Detect which cell encompasses the target text, then output its [x, y] center coordinate. 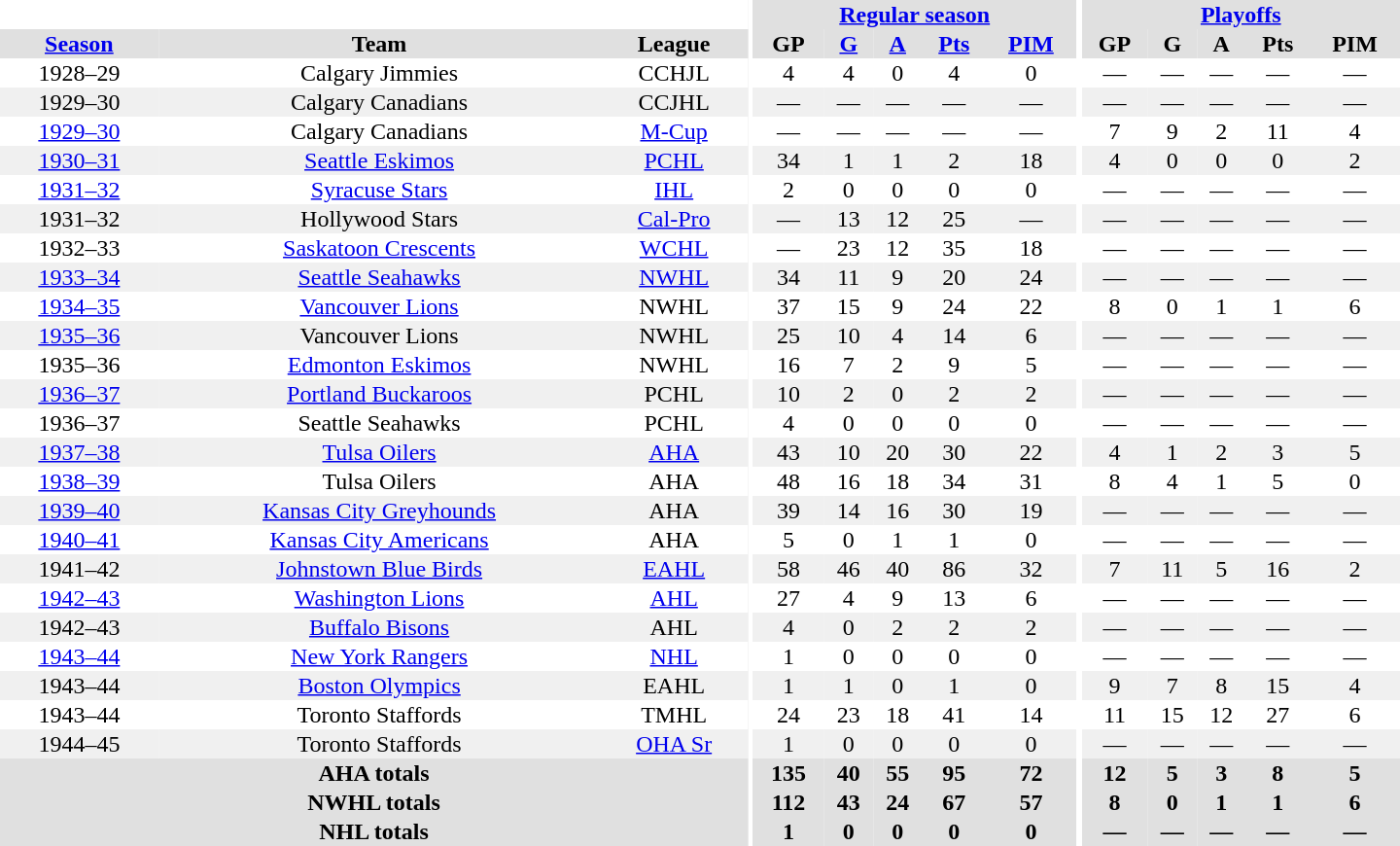
39 [789, 511]
55 [898, 773]
Playoffs [1241, 15]
46 [850, 569]
Team [379, 44]
1944–45 [80, 744]
1939–40 [80, 511]
New York Rangers [379, 656]
IHL [674, 190]
1938–39 [80, 481]
1937–38 [80, 452]
58 [789, 569]
72 [1031, 773]
League [674, 44]
Kansas City Americans [379, 540]
1934–35 [80, 306]
35 [955, 248]
Johnstown Blue Birds [379, 569]
CCHJL [674, 73]
95 [955, 773]
86 [955, 569]
NHL [674, 656]
1933–34 [80, 277]
Seattle Eskimos [379, 160]
Hollywood Stars [379, 219]
Cal-Pro [674, 219]
1932–33 [80, 248]
48 [789, 481]
Edmonton Eskimos [379, 365]
Kansas City Greyhounds [379, 511]
112 [789, 802]
Buffalo Bisons [379, 627]
CCJHL [674, 102]
NWHL totals [373, 802]
37 [789, 306]
67 [955, 802]
NHL totals [373, 831]
Regular season [915, 15]
Washington Lions [379, 598]
AHA totals [373, 773]
TMHL [674, 715]
31 [1031, 481]
Season [80, 44]
Portland Buckaroos [379, 394]
OHA Sr [674, 744]
Syracuse Stars [379, 190]
1941–42 [80, 569]
1930–31 [80, 160]
41 [955, 715]
19 [1031, 511]
57 [1031, 802]
WCHL [674, 248]
M-Cup [674, 131]
Calgary Jimmies [379, 73]
1940–41 [80, 540]
Boston Olympics [379, 686]
Saskatoon Crescents [379, 248]
135 [789, 773]
1928–29 [80, 73]
32 [1031, 569]
